Detect which cell encompasses the target text, then output its (X, Y) center coordinate. 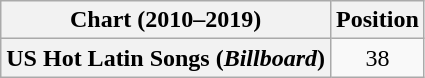
38 (378, 58)
Position (378, 20)
US Hot Latin Songs (Billboard) (166, 58)
Chart (2010–2019) (166, 20)
